From the cell containing the given text, extract its center point as (x, y) coordinate. 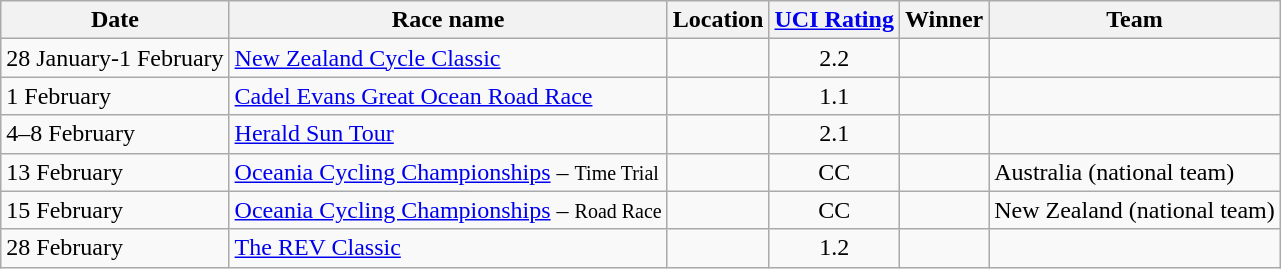
Australia (national team) (1135, 172)
The REV Classic (448, 248)
28 February (115, 248)
Location (718, 20)
Herald Sun Tour (448, 134)
Team (1135, 20)
Date (115, 20)
Winner (944, 20)
UCI Rating (834, 20)
15 February (115, 210)
28 January-1 February (115, 58)
13 February (115, 172)
1 February (115, 96)
Oceania Cycling Championships – Road Race (448, 210)
4–8 February (115, 134)
Oceania Cycling Championships – Time Trial (448, 172)
Race name (448, 20)
1.1 (834, 96)
New Zealand (national team) (1135, 210)
New Zealand Cycle Classic (448, 58)
Cadel Evans Great Ocean Road Race (448, 96)
1.2 (834, 248)
2.2 (834, 58)
2.1 (834, 134)
